Scan for the cell matching the given text and deliver its [x, y] coordinate at center. 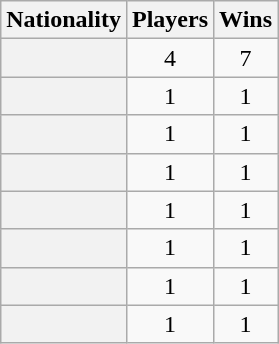
7 [246, 58]
Nationality [64, 20]
Wins [246, 20]
4 [170, 58]
Players [170, 20]
